Return the (X, Y) coordinate for the center point of the cell that contains the specified text.  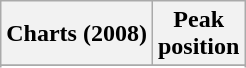
Charts (2008) (77, 34)
Peakposition (198, 34)
